Search for the cell housing the specified text and yield its (x, y) center coordinate. 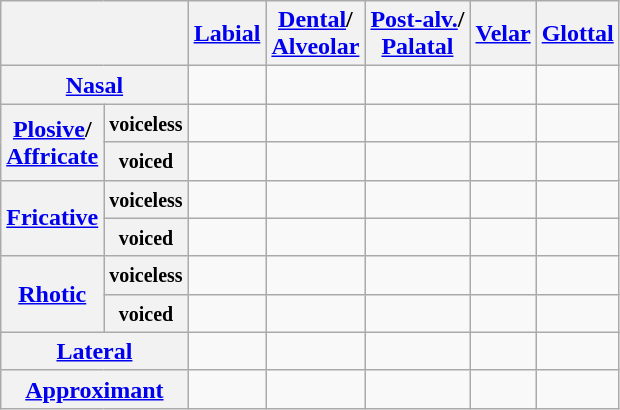
Dental/Alveolar (316, 34)
Velar (503, 34)
Glottal (578, 34)
Post-alv./Palatal (418, 34)
Nasal (94, 85)
Rhotic (52, 294)
Labial (227, 34)
Plosive/Affricate (52, 142)
Lateral (94, 351)
Approximant (94, 389)
Fricative (52, 218)
